Search for the cell housing the specified text and yield its [x, y] center coordinate. 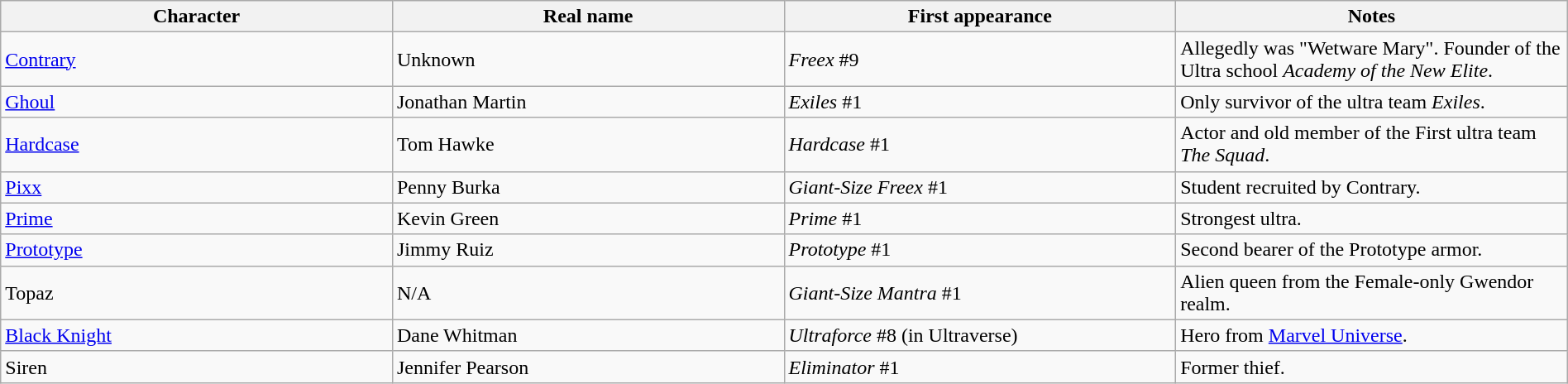
Student recruited by Contrary. [1372, 187]
Prime [197, 218]
Dane Whitman [588, 335]
Ghoul [197, 102]
Siren [197, 367]
Real name [588, 17]
Jonathan Martin [588, 102]
Character [197, 17]
Exiles #1 [980, 102]
Prototype [197, 250]
Giant-Size Freex #1 [980, 187]
Pixx [197, 187]
Ultraforce #8 (in Ultraverse) [980, 335]
Tom Hawke [588, 144]
Black Knight [197, 335]
Hardcase #1 [980, 144]
Prime #1 [980, 218]
First appearance [980, 17]
N/A [588, 293]
Penny Burka [588, 187]
Unknown [588, 60]
Hero from Marvel Universe. [1372, 335]
Notes [1372, 17]
Second bearer of the Prototype armor. [1372, 250]
Freex #9 [980, 60]
Giant-Size Mantra #1 [980, 293]
Strongest ultra. [1372, 218]
Actor and old member of the First ultra team The Squad. [1372, 144]
Hardcase [197, 144]
Jimmy Ruiz [588, 250]
Topaz [197, 293]
Kevin Green [588, 218]
Contrary [197, 60]
Allegedly was "Wetware Mary". Founder of the Ultra school Academy of the New Elite. [1372, 60]
Former thief. [1372, 367]
Prototype #1 [980, 250]
Eliminator #1 [980, 367]
Only survivor of the ultra team Exiles. [1372, 102]
Jennifer Pearson [588, 367]
Alien queen from the Female-only Gwendor realm. [1372, 293]
